Return the [X, Y] coordinate for the center point of the cell that contains the specified text.  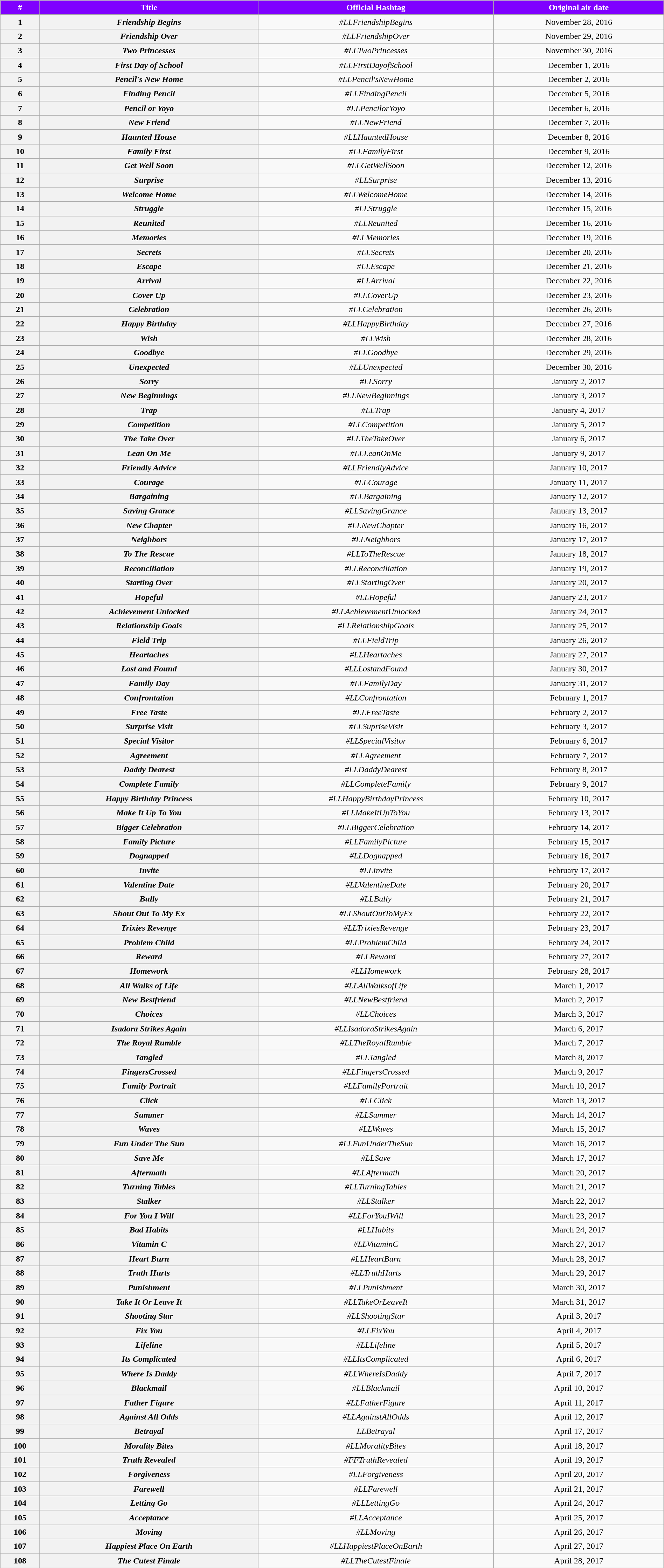
31 [20, 453]
#LLInvite [376, 870]
February 23, 2017 [579, 928]
3 [20, 50]
December 13, 2016 [579, 180]
#LLNewBeginnings [376, 396]
April 4, 2017 [579, 1330]
#LLHauntedHouse [376, 137]
Finding Pencil [149, 94]
19 [20, 281]
106 [20, 1532]
#LLHopeful [376, 597]
Competition [149, 424]
December 15, 2016 [579, 209]
Bad Habits [149, 1230]
45 [20, 655]
Where Is Daddy [149, 1374]
#LLToTheRescue [376, 554]
Waves [149, 1129]
#LLFingersCrossed [376, 1072]
#LLFatherFigure [376, 1402]
January 3, 2017 [579, 396]
December 9, 2016 [579, 151]
#LLHappiestPlaceOnEarth [376, 1546]
April 3, 2017 [579, 1316]
1 [20, 22]
March 8, 2017 [579, 1057]
Free Taste [149, 712]
March 17, 2017 [579, 1158]
Truth Revealed [149, 1460]
#LLBargaining [376, 497]
Neighbors [149, 539]
18 [20, 266]
February 27, 2017 [579, 957]
33 [20, 482]
December 12, 2016 [579, 165]
#LLHappyBirthday [376, 324]
Memories [149, 237]
#LLFarewell [376, 1488]
73 [20, 1057]
49 [20, 712]
Trap [149, 410]
57 [20, 827]
December 19, 2016 [579, 237]
January 20, 2017 [579, 583]
December 2, 2016 [579, 79]
#LLTurningTables [376, 1187]
#LLFindingPencil [376, 94]
101 [20, 1460]
83 [20, 1201]
43 [20, 626]
Shooting Star [149, 1316]
30 [20, 439]
Sorry [149, 381]
February 16, 2017 [579, 856]
39 [20, 568]
December 1, 2016 [579, 65]
#LLAgreement [376, 755]
March 14, 2017 [579, 1115]
80 [20, 1158]
#LLSummer [376, 1115]
Struggle [149, 209]
January 17, 2017 [579, 539]
#LLSpecialVisitor [376, 741]
#LLWhereIsDaddy [376, 1374]
December 6, 2016 [579, 108]
#LLAchievementUnlocked [376, 612]
#LLReward [376, 957]
63 [20, 913]
April 21, 2017 [579, 1488]
23 [20, 338]
December 21, 2016 [579, 266]
January 19, 2017 [579, 568]
#LLDaddyDearest [376, 770]
#LLWish [376, 338]
90 [20, 1301]
102 [20, 1474]
Happy Birthday [149, 324]
Take It Or Leave It [149, 1301]
#LLProblemChild [376, 942]
March 28, 2017 [579, 1259]
#LLShootingStar [376, 1316]
#LLCelebration [376, 310]
January 9, 2017 [579, 453]
Summer [149, 1115]
April 12, 2017 [579, 1417]
Its Complicated [149, 1360]
Family Picture [149, 841]
#LLFriendlyAdvice [376, 468]
March 20, 2017 [579, 1173]
April 7, 2017 [579, 1374]
11 [20, 165]
#LLForgiveness [376, 1474]
December 5, 2016 [579, 94]
Happiest Place On Earth [149, 1546]
50 [20, 726]
April 18, 2017 [579, 1446]
February 1, 2017 [579, 698]
Cover Up [149, 295]
Heartaches [149, 655]
December 16, 2016 [579, 223]
5 [20, 79]
January 4, 2017 [579, 410]
December 29, 2016 [579, 352]
#LLFriendshipBegins [376, 22]
#LLClick [376, 1100]
November 28, 2016 [579, 22]
Valentine Date [149, 885]
#LLRelationshipGoals [376, 626]
Click [149, 1100]
#LLStartingOver [376, 583]
#LLSupriseVisit [376, 726]
82 [20, 1187]
47 [20, 684]
Escape [149, 266]
Wish [149, 338]
88 [20, 1273]
Heart Burn [149, 1259]
34 [20, 497]
#LLBlackmail [376, 1388]
78 [20, 1129]
February 2, 2017 [579, 712]
#LLConfrontation [376, 698]
#LLSecrets [376, 252]
Surprise [149, 180]
#LLCompleteFamily [376, 784]
Two Princesses [149, 50]
April 6, 2017 [579, 1360]
25 [20, 367]
January 12, 2017 [579, 497]
Betrayal [149, 1431]
#LLHeartBurn [376, 1259]
97 [20, 1402]
Fix You [149, 1330]
Complete Family [149, 784]
#LLStruggle [376, 209]
January 31, 2017 [579, 684]
Isadora Strikes Again [149, 1028]
#LLShoutOutToMyEx [376, 913]
Fun Under The Sun [149, 1144]
Family First [149, 151]
All Walks of Life [149, 986]
March 24, 2017 [579, 1230]
#LLTheRoyalRumble [376, 1043]
77 [20, 1115]
January 27, 2017 [579, 655]
58 [20, 841]
107 [20, 1546]
#LLSurprise [376, 180]
28 [20, 410]
#LLNewBestfriend [376, 1000]
Bigger Celebration [149, 827]
20 [20, 295]
February 6, 2017 [579, 741]
#LLPencilorYoyo [376, 108]
March 2, 2017 [579, 1000]
February 15, 2017 [579, 841]
March 22, 2017 [579, 1201]
March 23, 2017 [579, 1215]
#LLTangled [376, 1057]
#LLFreeTaste [376, 712]
#LLHabits [376, 1230]
53 [20, 770]
104 [20, 1503]
February 8, 2017 [579, 770]
#LLChoices [376, 1014]
Bully [149, 899]
#LLPencil'sNewHome [376, 79]
April 20, 2017 [579, 1474]
Official Hashtag [376, 8]
December 28, 2016 [579, 338]
99 [20, 1431]
December 26, 2016 [579, 310]
#LLCourage [376, 482]
#LLVitaminC [376, 1244]
December 14, 2016 [579, 195]
#LLCompetition [376, 424]
16 [20, 237]
February 13, 2017 [579, 813]
March 6, 2017 [579, 1028]
December 23, 2016 [579, 295]
Invite [149, 870]
February 22, 2017 [579, 913]
66 [20, 957]
March 31, 2017 [579, 1301]
Courage [149, 482]
January 18, 2017 [579, 554]
LLBetrayal [376, 1431]
48 [20, 698]
Homework [149, 971]
February 20, 2017 [579, 885]
March 15, 2017 [579, 1129]
52 [20, 755]
Happy Birthday Princess [149, 799]
#LLMakeItUpToYou [376, 813]
Forgiveness [149, 1474]
#LLFamilyPicture [376, 841]
#LLFunUnderTheSun [376, 1144]
#LLAllWalksofLife [376, 986]
35 [20, 511]
April 17, 2017 [579, 1431]
Friendship Over [149, 36]
February 21, 2017 [579, 899]
The Cutest Finale [149, 1561]
95 [20, 1374]
Make It Up To You [149, 813]
December 7, 2016 [579, 123]
#LLWelcomeHome [376, 195]
April 10, 2017 [579, 1388]
Pencil's New Home [149, 79]
#LLSorry [376, 381]
#LLHeartaches [376, 655]
#LLArrival [376, 281]
#LLMoralityBites [376, 1446]
54 [20, 784]
98 [20, 1417]
#LLFamilyFirst [376, 151]
29 [20, 424]
60 [20, 870]
40 [20, 583]
36 [20, 525]
46 [20, 669]
51 [20, 741]
Welcome Home [149, 195]
January 10, 2017 [579, 468]
January 23, 2017 [579, 597]
Punishment [149, 1287]
Turning Tables [149, 1187]
March 16, 2017 [579, 1144]
#LLTheTakeOver [376, 439]
#LLReunited [376, 223]
January 13, 2017 [579, 511]
Shout Out To My Ex [149, 913]
89 [20, 1287]
#LLAftermath [376, 1173]
Letting Go [149, 1503]
38 [20, 554]
10 [20, 151]
108 [20, 1561]
74 [20, 1072]
#LLMoving [376, 1532]
December 27, 2016 [579, 324]
84 [20, 1215]
January 16, 2017 [579, 525]
February 28, 2017 [579, 971]
41 [20, 597]
62 [20, 899]
Reunited [149, 223]
New Chapter [149, 525]
64 [20, 928]
New Beginnings [149, 396]
November 29, 2016 [579, 36]
#LLReconciliation [376, 568]
Friendship Begins [149, 22]
4 [20, 65]
Bargaining [149, 497]
26 [20, 381]
Unexpected [149, 367]
February 7, 2017 [579, 755]
#LLCoverUp [376, 295]
103 [20, 1488]
April 5, 2017 [579, 1345]
#LLHomework [376, 971]
The Take Over [149, 439]
Blackmail [149, 1388]
Title [149, 8]
15 [20, 223]
#LLEscape [376, 266]
#LLAcceptance [376, 1517]
2 [20, 36]
Confrontation [149, 698]
November 30, 2016 [579, 50]
April 19, 2017 [579, 1460]
January 2, 2017 [579, 381]
87 [20, 1259]
#LLFixYou [376, 1330]
January 30, 2017 [579, 669]
72 [20, 1043]
Field Trip [149, 640]
April 25, 2017 [579, 1517]
January 6, 2017 [579, 439]
14 [20, 209]
#LLFamilyDay [376, 684]
April 27, 2017 [579, 1546]
March 10, 2017 [579, 1086]
#LLNewFriend [376, 123]
March 13, 2017 [579, 1100]
Starting Over [149, 583]
#LLNewChapter [376, 525]
#LLTrap [376, 410]
January 24, 2017 [579, 612]
7 [20, 108]
42 [20, 612]
27 [20, 396]
#LLGetWellSoon [376, 165]
#LLLettingGo [376, 1503]
#LLHappyBirthdayPrincess [376, 799]
#LLTheCutestFinale [376, 1561]
#FFTruthRevealed [376, 1460]
March 7, 2017 [579, 1043]
December 30, 2016 [579, 367]
#LLLostandFound [376, 669]
December 20, 2016 [579, 252]
Aftermath [149, 1173]
#LLStalker [376, 1201]
March 30, 2017 [579, 1287]
FingersCrossed [149, 1072]
22 [20, 324]
Family Day [149, 684]
71 [20, 1028]
Saving Grance [149, 511]
76 [20, 1100]
Achievement Unlocked [149, 612]
Agreement [149, 755]
April 26, 2017 [579, 1532]
The Royal Rumble [149, 1043]
March 29, 2017 [579, 1273]
#LLAgainstAllOdds [376, 1417]
April 28, 2017 [579, 1561]
#LLUnexpected [376, 367]
91 [20, 1316]
13 [20, 195]
65 [20, 942]
Problem Child [149, 942]
#LLSavingGrance [376, 511]
#LLPunishment [376, 1287]
Goodbye [149, 352]
February 14, 2017 [579, 827]
#LLIsadoraStrikesAgain [376, 1028]
Lifeline [149, 1345]
9 [20, 137]
February 24, 2017 [579, 942]
January 5, 2017 [579, 424]
Vitamin C [149, 1244]
Secrets [149, 252]
New Bestfriend [149, 1000]
#LLFamilyPortrait [376, 1086]
24 [20, 352]
68 [20, 986]
February 9, 2017 [579, 784]
Truth Hurts [149, 1273]
February 3, 2017 [579, 726]
Reward [149, 957]
#LLTakeOrLeaveIt [376, 1301]
92 [20, 1330]
#LLBully [376, 899]
January 11, 2017 [579, 482]
Arrival [149, 281]
Stalker [149, 1201]
Choices [149, 1014]
Reconciliation [149, 568]
32 [20, 468]
April 11, 2017 [579, 1402]
81 [20, 1173]
#LLTruthHurts [376, 1273]
#LLLeanOnMe [376, 453]
#LLDognapped [376, 856]
Dognapped [149, 856]
61 [20, 885]
59 [20, 856]
Farewell [149, 1488]
70 [20, 1014]
#LLItsComplicated [376, 1360]
Get Well Soon [149, 165]
100 [20, 1446]
37 [20, 539]
#LLLifeline [376, 1345]
#LLGoodbye [376, 352]
March 1, 2017 [579, 986]
February 17, 2017 [579, 870]
Morality Bites [149, 1446]
Lean On Me [149, 453]
#LLNeighbors [376, 539]
86 [20, 1244]
#LLTwoPrincesses [376, 50]
79 [20, 1144]
Haunted House [149, 137]
#LLValentineDate [376, 885]
December 22, 2016 [579, 281]
#LLWaves [376, 1129]
Special Visitor [149, 741]
69 [20, 1000]
For You I Will [149, 1215]
#LLFirstDayofSchool [376, 65]
Hopeful [149, 597]
Moving [149, 1532]
93 [20, 1345]
21 [20, 310]
Celebration [149, 310]
75 [20, 1086]
April 24, 2017 [579, 1503]
Lost and Found [149, 669]
February 10, 2017 [579, 799]
March 3, 2017 [579, 1014]
105 [20, 1517]
First Day of School [149, 65]
6 [20, 94]
55 [20, 799]
Daddy Dearest [149, 770]
44 [20, 640]
New Friend [149, 123]
Tangled [149, 1057]
Acceptance [149, 1517]
#LLBiggerCelebration [376, 827]
#LLTrixiesRevenge [376, 928]
#LLFriendshipOver [376, 36]
March 9, 2017 [579, 1072]
March 21, 2017 [579, 1187]
17 [20, 252]
#LLForYouIWill [376, 1215]
#LLFieldTrip [376, 640]
# [20, 8]
#LLMemories [376, 237]
Trixies Revenge [149, 928]
Relationship Goals [149, 626]
January 25, 2017 [579, 626]
Surprise Visit [149, 726]
Friendly Advice [149, 468]
Original air date [579, 8]
To The Rescue [149, 554]
12 [20, 180]
8 [20, 123]
December 8, 2016 [579, 137]
#LLSave [376, 1158]
85 [20, 1230]
Father Figure [149, 1402]
March 27, 2017 [579, 1244]
Against All Odds [149, 1417]
94 [20, 1360]
67 [20, 971]
January 26, 2017 [579, 640]
96 [20, 1388]
Family Portrait [149, 1086]
Pencil or Yoyo [149, 108]
Save Me [149, 1158]
56 [20, 813]
